Locate the cell with the specified text and output its [x, y] center coordinate. 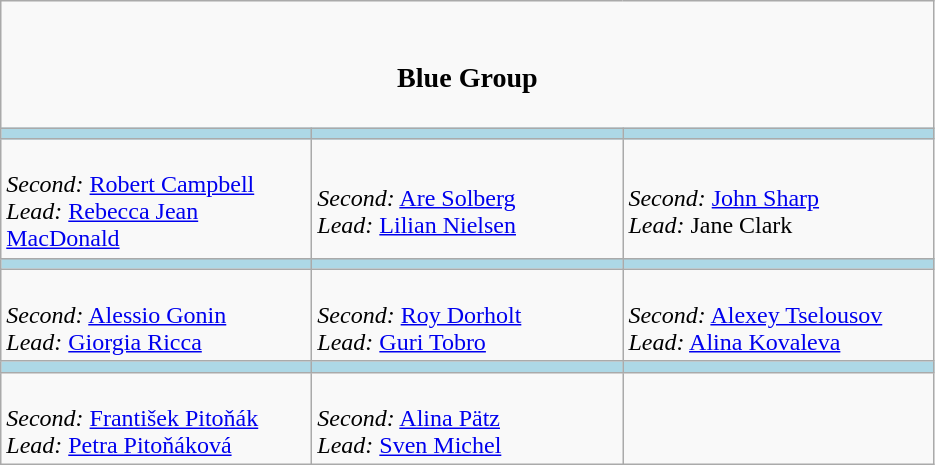
Second: John Sharp Lead: Jane Clark [778, 198]
Second: Robert Campbell Lead: Rebecca Jean MacDonald [156, 198]
Second: Roy Dorholt Lead: Guri Tobro [468, 315]
Second: Alessio Gonin Lead: Giorgia Ricca [156, 315]
Second: Alexey Tselousov Lead: Alina Kovaleva [778, 315]
Blue Group [468, 64]
Second: Are Solberg Lead: Lilian Nielsen [468, 198]
Second: Alina Pätz Lead: Sven Michel [468, 418]
Second: František Pitoňák Lead: Petra Pitoňáková [156, 418]
